Find where the given text appears and provide that cell's center as (X, Y) coordinate. 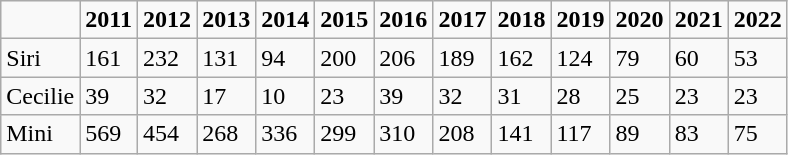
117 (580, 134)
2016 (404, 20)
Mini (40, 134)
2022 (758, 20)
569 (109, 134)
89 (640, 134)
310 (404, 134)
131 (226, 58)
2014 (286, 20)
83 (698, 134)
161 (109, 58)
25 (640, 96)
2018 (522, 20)
75 (758, 134)
141 (522, 134)
10 (286, 96)
124 (580, 58)
208 (462, 134)
206 (404, 58)
2012 (168, 20)
28 (580, 96)
189 (462, 58)
200 (344, 58)
94 (286, 58)
17 (226, 96)
2020 (640, 20)
162 (522, 58)
2019 (580, 20)
2017 (462, 20)
232 (168, 58)
2011 (109, 20)
Siri (40, 58)
2015 (344, 20)
2013 (226, 20)
2021 (698, 20)
268 (226, 134)
79 (640, 58)
31 (522, 96)
299 (344, 134)
454 (168, 134)
60 (698, 58)
336 (286, 134)
53 (758, 58)
Cecilie (40, 96)
